Output the (x, y) coordinate of the center of the cell containing the given text.  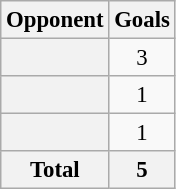
3 (142, 58)
5 (142, 170)
Opponent (55, 20)
Total (55, 170)
Goals (142, 20)
